Find where the given text appears and provide that cell's center as [x, y] coordinate. 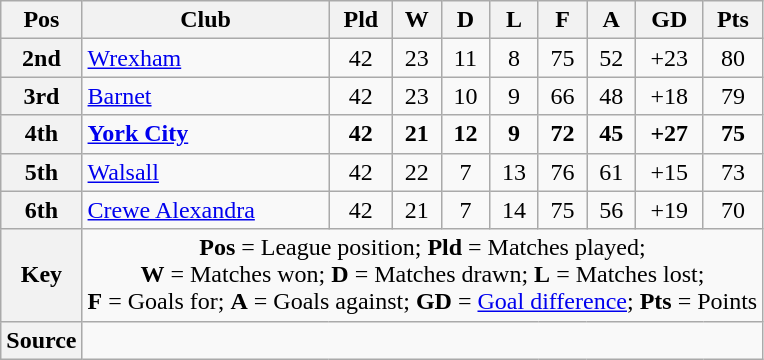
Crewe Alexandra [206, 210]
Pos [42, 20]
11 [466, 58]
2nd [42, 58]
Walsall [206, 172]
D [466, 20]
14 [514, 210]
4th [42, 134]
66 [562, 96]
Barnet [206, 96]
L [514, 20]
+23 [669, 58]
10 [466, 96]
A [612, 20]
Club [206, 20]
76 [562, 172]
+15 [669, 172]
61 [612, 172]
Pts [733, 20]
73 [733, 172]
Key [42, 275]
79 [733, 96]
+19 [669, 210]
+18 [669, 96]
12 [466, 134]
72 [562, 134]
52 [612, 58]
22 [418, 172]
GD [669, 20]
5th [42, 172]
F [562, 20]
W [418, 20]
45 [612, 134]
6th [42, 210]
70 [733, 210]
13 [514, 172]
8 [514, 58]
80 [733, 58]
Wrexham [206, 58]
York City [206, 134]
Source [42, 340]
48 [612, 96]
+27 [669, 134]
Pld [360, 20]
3rd [42, 96]
56 [612, 210]
